Determine the (X, Y) coordinate at the center of the cell enclosing the given text.  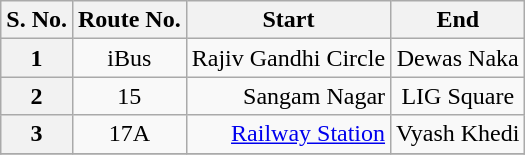
2 (37, 96)
LIG Square (458, 96)
S. No. (37, 20)
Route No. (129, 20)
3 (37, 134)
15 (129, 96)
Sangam Nagar (288, 96)
Dewas Naka (458, 58)
Start (288, 20)
iBus (129, 58)
Rajiv Gandhi Circle (288, 58)
Vyash Khedi (458, 134)
Railway Station (288, 134)
1 (37, 58)
17A (129, 134)
End (458, 20)
